Find where the given text appears and provide that cell's center as [X, Y] coordinate. 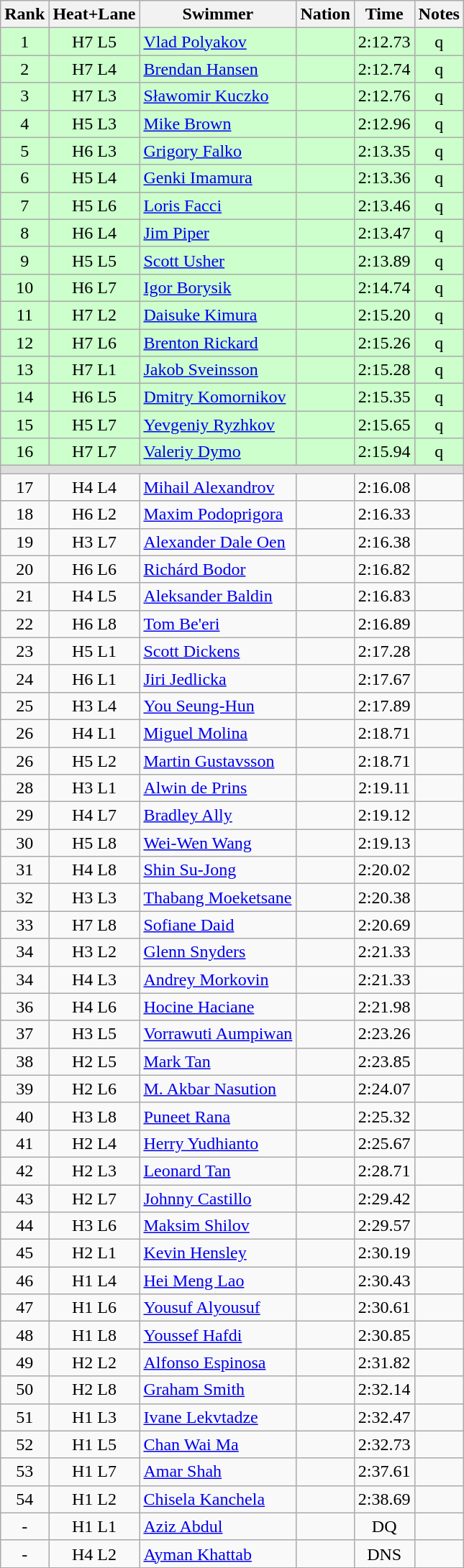
Notes [439, 14]
2:32.14 [384, 1390]
2:15.65 [384, 425]
Vlad Polyakov [218, 42]
Sławomir Kuczko [218, 96]
Johnny Castillo [218, 1198]
H6 L2 [94, 515]
30 [24, 843]
16 [24, 452]
H3 L2 [94, 952]
Heat+Lane [94, 14]
14 [24, 397]
H3 L1 [94, 788]
H5 L1 [94, 651]
33 [24, 925]
2:15.94 [384, 452]
2:23.85 [384, 1061]
2:16.33 [384, 515]
H3 L5 [94, 1034]
2:15.20 [384, 315]
2:20.02 [384, 870]
Herry Yudhianto [218, 1143]
H7 L2 [94, 315]
H4 L3 [94, 979]
2:19.12 [384, 816]
2:32.47 [384, 1417]
H3 L8 [94, 1116]
Hocine Haciane [218, 1007]
H1 L1 [94, 1526]
Igor Borysik [218, 287]
H7 L4 [94, 69]
Shin Su-Jong [218, 870]
2 [24, 69]
2:13.46 [384, 206]
Thabang Moeketsane [218, 898]
Mark Tan [218, 1061]
H5 L4 [94, 178]
21 [24, 596]
Richárd Bodor [218, 569]
H4 L7 [94, 816]
6 [24, 178]
H2 L4 [94, 1143]
Alwin de Prins [218, 788]
Valeriy Dymo [218, 452]
Mihail Alexandrov [218, 487]
38 [24, 1061]
H1 L2 [94, 1499]
H2 L8 [94, 1390]
H6 L6 [94, 569]
37 [24, 1034]
2:16.38 [384, 542]
18 [24, 515]
25 [24, 706]
46 [24, 1281]
2:30.85 [384, 1335]
2:38.69 [384, 1499]
H6 L5 [94, 397]
H6 L4 [94, 233]
Nation [325, 14]
Jakob Sveinsson [218, 370]
2:32.73 [384, 1444]
Wei-Wen Wang [218, 843]
2:31.82 [384, 1362]
H5 L5 [94, 260]
Youssef Hafdi [218, 1335]
2:14.74 [384, 287]
Maxim Podoprigora [218, 515]
Time [384, 14]
2:21.98 [384, 1007]
48 [24, 1335]
7 [24, 206]
H7 L6 [94, 343]
2:16.08 [384, 487]
Alexander Dale Oen [218, 542]
1 [24, 42]
H6 L7 [94, 287]
40 [24, 1116]
4 [24, 124]
Amar Shah [218, 1472]
H1 L4 [94, 1281]
Scott Dickens [218, 651]
Aleksander Baldin [218, 596]
H1 L3 [94, 1417]
17 [24, 487]
2:13.89 [384, 260]
2:15.28 [384, 370]
2:20.69 [384, 925]
H1 L7 [94, 1472]
H5 L6 [94, 206]
Glenn Snyders [218, 952]
2:17.28 [384, 651]
49 [24, 1362]
22 [24, 624]
Jiri Jedlicka [218, 678]
Rank [24, 14]
Dmitry Komornikov [218, 397]
51 [24, 1417]
H2 L6 [94, 1089]
H6 L1 [94, 678]
45 [24, 1253]
H2 L3 [94, 1171]
Leonard Tan [218, 1171]
H4 L1 [94, 733]
2:17.67 [384, 678]
Chan Wai Ma [218, 1444]
H5 L3 [94, 124]
Tom Be'eri [218, 624]
42 [24, 1171]
M. Akbar Nasution [218, 1089]
Yousuf Alyousuf [218, 1308]
DQ [384, 1526]
Grigory Falko [218, 151]
H7 L1 [94, 370]
Ivane Lekvtadze [218, 1417]
2:13.36 [384, 178]
13 [24, 370]
H5 L7 [94, 425]
Sofiane Daid [218, 925]
H5 L2 [94, 761]
43 [24, 1198]
Andrey Morkovin [218, 979]
23 [24, 651]
H1 L6 [94, 1308]
3 [24, 96]
Jim Piper [218, 233]
Ayman Khattab [218, 1554]
2:29.42 [384, 1198]
2:12.73 [384, 42]
39 [24, 1089]
2:30.61 [384, 1308]
Aziz Abdul [218, 1526]
31 [24, 870]
Hei Meng Lao [218, 1281]
Alfonso Espinosa [218, 1362]
28 [24, 788]
50 [24, 1390]
H1 L8 [94, 1335]
2:12.74 [384, 69]
Maksim Shilov [218, 1226]
36 [24, 1007]
H3 L3 [94, 898]
Scott Usher [218, 260]
2:24.07 [384, 1089]
H3 L4 [94, 706]
H2 L1 [94, 1253]
2:16.83 [384, 596]
52 [24, 1444]
2:13.35 [384, 151]
2:12.96 [384, 124]
32 [24, 898]
H7 L7 [94, 452]
Graham Smith [218, 1390]
2:17.89 [384, 706]
2:25.67 [384, 1143]
Yevgeniy Ryzhkov [218, 425]
H5 L8 [94, 843]
53 [24, 1472]
H2 L7 [94, 1198]
H4 L8 [94, 870]
15 [24, 425]
9 [24, 260]
44 [24, 1226]
20 [24, 569]
Daisuke Kimura [218, 315]
H3 L7 [94, 542]
Vorrawuti Aumpiwan [218, 1034]
H4 L6 [94, 1007]
Brendan Hansen [218, 69]
H7 L3 [94, 96]
41 [24, 1143]
H3 L6 [94, 1226]
2:16.82 [384, 569]
H4 L4 [94, 487]
H7 L8 [94, 925]
2:16.89 [384, 624]
2:25.32 [384, 1116]
8 [24, 233]
5 [24, 151]
2:29.57 [384, 1226]
Mike Brown [218, 124]
2:30.43 [384, 1281]
12 [24, 343]
Martin Gustavsson [218, 761]
2:13.47 [384, 233]
DNS [384, 1554]
29 [24, 816]
11 [24, 315]
47 [24, 1308]
2:15.35 [384, 397]
2:15.26 [384, 343]
19 [24, 542]
Puneet Rana [218, 1116]
2:19.11 [384, 788]
24 [24, 678]
You Seung-Hun [218, 706]
H6 L8 [94, 624]
10 [24, 287]
H6 L3 [94, 151]
H4 L5 [94, 596]
Chisela Kanchela [218, 1499]
Kevin Hensley [218, 1253]
H2 L2 [94, 1362]
Bradley Ally [218, 816]
2:30.19 [384, 1253]
2:19.13 [384, 843]
Swimmer [218, 14]
Genki Imamura [218, 178]
2:28.71 [384, 1171]
2:20.38 [384, 898]
54 [24, 1499]
2:12.76 [384, 96]
2:37.61 [384, 1472]
H2 L5 [94, 1061]
H1 L5 [94, 1444]
H7 L5 [94, 42]
Miguel Molina [218, 733]
H4 L2 [94, 1554]
Loris Facci [218, 206]
Brenton Rickard [218, 343]
2:23.26 [384, 1034]
